Find where the given text appears and provide that cell's center as (X, Y) coordinate. 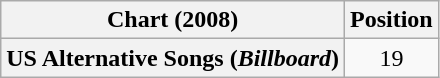
19 (392, 58)
Chart (2008) (173, 20)
US Alternative Songs (Billboard) (173, 58)
Position (392, 20)
